Search for the cell housing the specified text and yield its [X, Y] center coordinate. 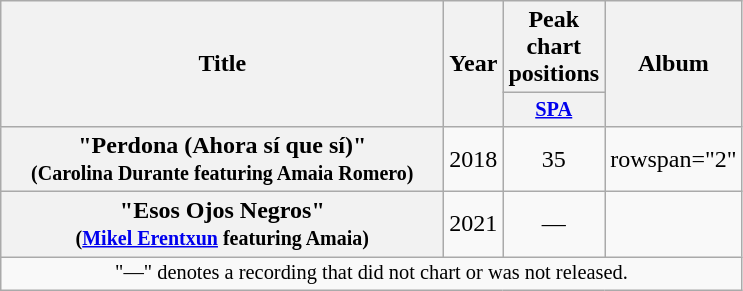
rowspan="2" [674, 158]
"—" denotes a recording that did not chart or was not released. [372, 274]
Peak chart positions [554, 47]
"Esos Ojos Negros"(Mikel Erentxun featuring Amaia) [222, 224]
Year [474, 64]
"Perdona (Ahora sí que sí)"(Carolina Durante featuring Amaia Romero) [222, 158]
Album [674, 64]
2018 [474, 158]
Title [222, 64]
35 [554, 158]
— [554, 224]
2021 [474, 224]
SPA [554, 110]
